Detect which cell encompasses the target text, then output its (X, Y) center coordinate. 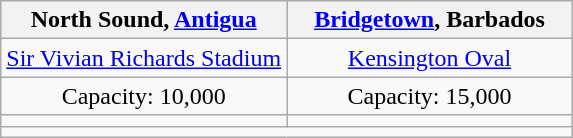
North Sound, Antigua (144, 20)
Sir Vivian Richards Stadium (144, 58)
Bridgetown, Barbados (430, 20)
Capacity: 15,000 (430, 96)
Kensington Oval (430, 58)
Capacity: 10,000 (144, 96)
